From the cell containing the given text, extract its center point as [X, Y] coordinate. 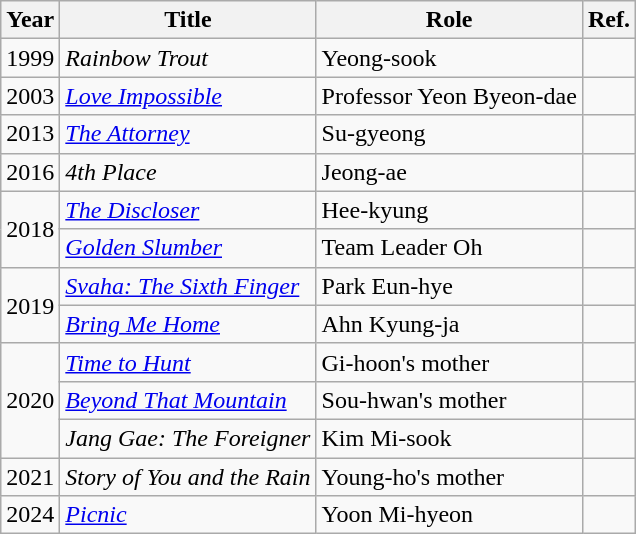
Kim Mi-sook [449, 438]
2021 [30, 477]
Gi-hoon's mother [449, 362]
Sou-hwan's mother [449, 400]
Jang Gae: The Foreigner [188, 438]
Story of You and the Rain [188, 477]
Golden Slumber [188, 248]
The Discloser [188, 210]
2016 [30, 172]
Role [449, 20]
Young-ho's mother [449, 477]
2013 [30, 134]
Picnic [188, 515]
Year [30, 20]
Yeong-sook [449, 58]
Beyond That Mountain [188, 400]
Svaha: The Sixth Finger [188, 286]
Team Leader Oh [449, 248]
Time to Hunt [188, 362]
2024 [30, 515]
Bring Me Home [188, 324]
Park Eun-hye [449, 286]
Professor Yeon Byeon-dae [449, 96]
2020 [30, 400]
Su-gyeong [449, 134]
2019 [30, 305]
4th Place [188, 172]
1999 [30, 58]
The Attorney [188, 134]
Ref. [608, 20]
Jeong-ae [449, 172]
2003 [30, 96]
2018 [30, 229]
Title [188, 20]
Hee-kyung [449, 210]
Rainbow Trout [188, 58]
Ahn Kyung-ja [449, 324]
Love Impossible [188, 96]
Yoon Mi-hyeon [449, 515]
